Pinpoint the cell where the given text exists, returning its [X, Y] midpoint coordinate. 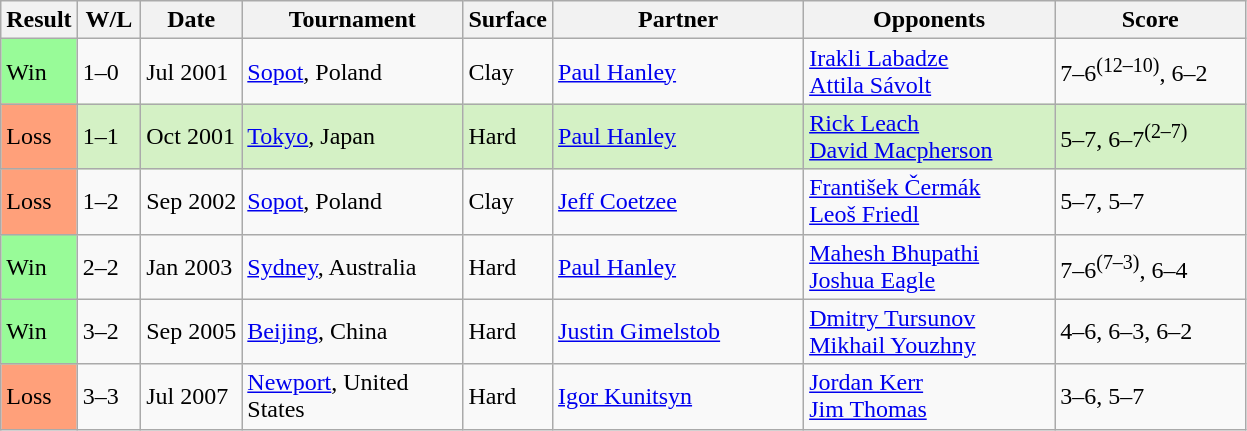
Irakli Labadze Attila Sávolt [930, 72]
7–6(7–3), 6–4 [1150, 266]
7–6(12–10), 6–2 [1150, 72]
5–7, 6–7(2–7) [1150, 136]
Score [1150, 20]
Sep 2005 [192, 332]
Sep 2002 [192, 202]
Newport, United States [352, 396]
3–2 [109, 332]
Result [39, 20]
3–3 [109, 396]
Oct 2001 [192, 136]
Igor Kunitsyn [678, 396]
1–1 [109, 136]
Date [192, 20]
Tokyo, Japan [352, 136]
3–6, 5–7 [1150, 396]
Jan 2003 [192, 266]
Surface [508, 20]
Sydney, Australia [352, 266]
Jul 2001 [192, 72]
1–0 [109, 72]
Mahesh Bhupathi Joshua Eagle [930, 266]
Jordan Kerr Jim Thomas [930, 396]
Rick Leach David Macpherson [930, 136]
2–2 [109, 266]
5–7, 5–7 [1150, 202]
Beijing, China [352, 332]
František Čermák Leoš Friedl [930, 202]
4–6, 6–3, 6–2 [1150, 332]
Justin Gimelstob [678, 332]
1–2 [109, 202]
Jul 2007 [192, 396]
Tournament [352, 20]
W/L [109, 20]
Opponents [930, 20]
Dmitry Tursunov Mikhail Youzhny [930, 332]
Jeff Coetzee [678, 202]
Partner [678, 20]
